Capture the cell that displays the provided text and extract its (X, Y) central coordinate. 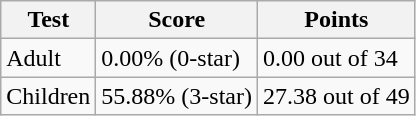
0.00% (0-star) (177, 58)
27.38 out of 49 (337, 96)
55.88% (3-star) (177, 96)
Points (337, 20)
Children (48, 96)
0.00 out of 34 (337, 58)
Test (48, 20)
Score (177, 20)
Adult (48, 58)
